Detect which cell encompasses the target text, then output its [X, Y] center coordinate. 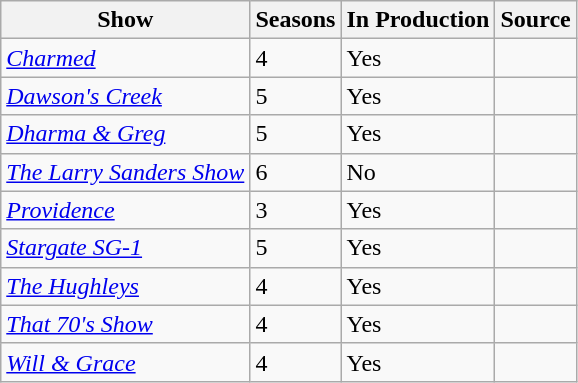
3 [296, 210]
The Larry Sanders Show [126, 172]
Dharma & Greg [126, 134]
6 [296, 172]
Source [536, 20]
That 70's Show [126, 324]
Providence [126, 210]
Stargate SG-1 [126, 248]
Will & Grace [126, 362]
Dawson's Creek [126, 96]
No [418, 172]
The Hughleys [126, 286]
Seasons [296, 20]
Charmed [126, 58]
Show [126, 20]
In Production [418, 20]
